Determine the (X, Y) coordinate at the center of the cell enclosing the given text.  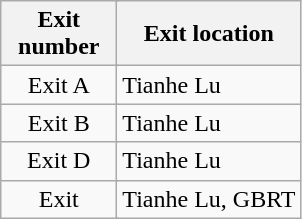
Exit location (209, 34)
Exit A (59, 85)
Exit number (59, 34)
Tianhe Lu, GBRT (209, 199)
Exit D (59, 161)
Exit (59, 199)
Exit B (59, 123)
